For the text-containing cell, return its midpoint in (x, y) coordinate format. 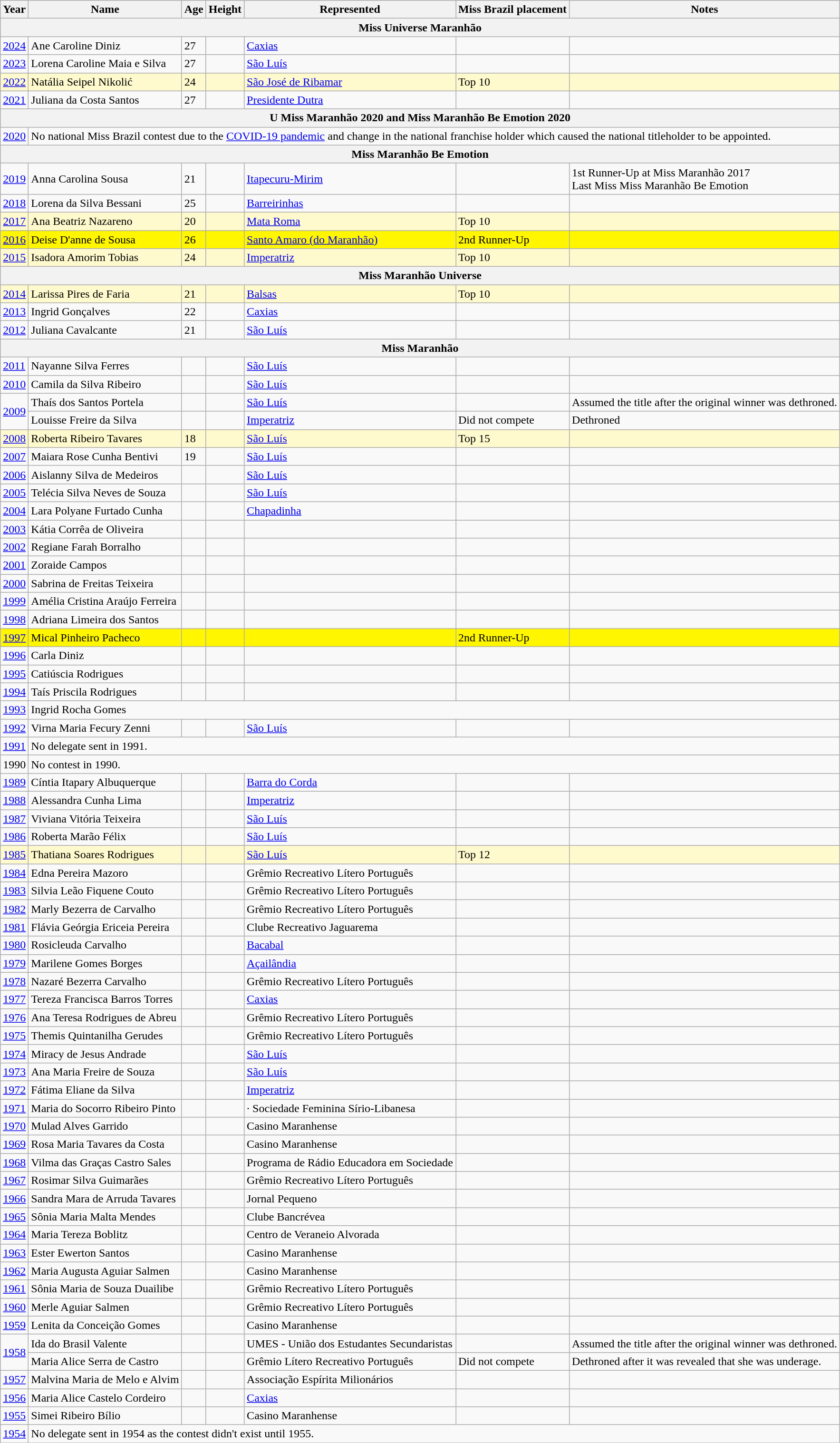
1988 (14, 800)
Ingrid Gonçalves (105, 312)
1977 (14, 999)
Chapadinha (350, 511)
Ana Beatriz Nazareno (105, 221)
Bacabal (350, 945)
Miss Brazil placement (512, 10)
1987 (14, 818)
Malvina Maria de Melo e Alvim (105, 1379)
Juliana Cavalcante (105, 330)
Açailândia (350, 963)
1999 (14, 601)
1960 (14, 1307)
Top 12 (512, 855)
Ana Maria Freire de Souza (105, 1072)
Cíntia Itapary Albuquerque (105, 782)
1959 (14, 1325)
U Miss Maranhão 2020 and Miss Maranhão Be Emotion 2020 (420, 118)
Marilene Gomes Borges (105, 963)
Louisse Freire da Silva (105, 420)
Rosimar Silva Guimarães (105, 1181)
2009 (14, 411)
Alessandra Cunha Lima (105, 800)
1991 (14, 746)
Miss Universe Maranhão (420, 28)
2004 (14, 511)
1979 (14, 963)
Virna Maria Fecury Zenni (105, 728)
Adriana Limeira dos Santos (105, 620)
26 (194, 239)
2015 (14, 258)
Year (14, 10)
2012 (14, 330)
Jornal Pequeno (350, 1199)
Nazaré Bezerra Carvalho (105, 981)
Catiúscia Rodrigues (105, 674)
22 (194, 312)
2003 (14, 529)
1998 (14, 620)
1969 (14, 1144)
1961 (14, 1289)
Maria Augusta Aguiar Salmen (105, 1271)
2002 (14, 547)
1997 (14, 638)
1974 (14, 1054)
Barra do Corda (350, 782)
1996 (14, 656)
1992 (14, 728)
Aislanny Silva de Medeiros (105, 475)
1986 (14, 837)
Notes (705, 10)
1966 (14, 1199)
Ida do Brasil Valente (105, 1343)
Lorena Caroline Maia e Silva (105, 64)
1965 (14, 1217)
1993 (14, 710)
Clube Recreativo Jaguarema (350, 927)
2010 (14, 384)
Mical Pinheiro Pacheco (105, 638)
Maria Alice Castelo Cordeiro (105, 1397)
1958 (14, 1352)
Clube Bancrévea (350, 1217)
Miss Maranhão Be Emotion (420, 154)
1970 (14, 1126)
1968 (14, 1162)
18 (194, 438)
No delegate sent in 1991. (434, 746)
1964 (14, 1235)
Lenita da Conceição Gomes (105, 1325)
1976 (14, 1017)
Larissa Pires de Faria (105, 294)
Dethroned (705, 420)
Associação Espírita Milionários (350, 1379)
No contest in 1990. (434, 764)
UMES - União dos Estudantes Secundaristas (350, 1343)
Natália Seipel Nikolić (105, 82)
1967 (14, 1181)
Maria do Socorro Ribeiro Pinto (105, 1108)
1973 (14, 1072)
1981 (14, 927)
Presidente Dutra (350, 100)
1955 (14, 1416)
1980 (14, 945)
· Sociedade Feminina Sírio-Libanesa (350, 1108)
Ane Caroline Diniz (105, 46)
Programa de Rádio Educadora em Sociedade (350, 1162)
Sônia Maria de Souza Duailibe (105, 1289)
Mata Roma (350, 221)
Themis Quintanilha Gerudes (105, 1036)
Rosa Maria Tavares da Costa (105, 1144)
Edna Pereira Mazoro (105, 873)
Merle Aguiar Salmen (105, 1307)
1985 (14, 855)
Simei Ribeiro Bílio (105, 1416)
Top 15 (512, 438)
Itapecuru-Mirim (350, 179)
Centro de Veraneio Alvorada (350, 1235)
1984 (14, 873)
Amélia Cristina Araújo Ferreira (105, 601)
Miss Maranhão (420, 348)
25 (194, 203)
2017 (14, 221)
São José de Ribamar (350, 82)
Deise D'anne de Sousa (105, 239)
Rosicleuda Carvalho (105, 945)
Thatiana Soares Rodrigues (105, 855)
1994 (14, 692)
2023 (14, 64)
Represented (350, 10)
1990 (14, 764)
Isadora Amorim Tobias (105, 258)
2006 (14, 475)
Maiara Rose Cunha Bentivi (105, 456)
1963 (14, 1253)
Santo Amaro (do Maranhão) (350, 239)
2014 (14, 294)
2008 (14, 438)
2016 (14, 239)
2011 (14, 366)
Fátima Eliane da Silva (105, 1090)
Anna Carolina Sousa (105, 179)
2021 (14, 100)
Sabrina de Freitas Teixeira (105, 583)
Balsas (350, 294)
1957 (14, 1379)
19 (194, 456)
Age (194, 10)
1978 (14, 981)
2018 (14, 203)
Sônia Maria Malta Mendes (105, 1217)
Kátia Corrêa de Oliveira (105, 529)
No delegate sent in 1954 as the contest didn't exist until 1955. (434, 1434)
1954 (14, 1434)
Ester Ewerton Santos (105, 1253)
1972 (14, 1090)
Marly Bezerra de Carvalho (105, 909)
Miss Maranhão Universe (420, 276)
Ingrid Rocha Gomes (434, 710)
Flávia Geórgia Ericeia Pereira (105, 927)
Ana Teresa Rodrigues de Abreu (105, 1017)
1956 (14, 1397)
Height (225, 10)
Mulad Alves Garrido (105, 1126)
1962 (14, 1271)
Dethroned after it was revealed that she was underage. (705, 1361)
2019 (14, 179)
Roberta Ribeiro Tavares (105, 438)
Regiane Farah Borralho (105, 547)
2022 (14, 82)
1983 (14, 891)
1st Runner-Up at Miss Maranhão 2017Last Miss Miss Maranhão Be Emotion (705, 179)
2007 (14, 456)
Sandra Mara de Arruda Tavares (105, 1199)
2001 (14, 565)
Camila da Silva Ribeiro (105, 384)
1971 (14, 1108)
2020 (14, 136)
Lorena da Silva Bessani (105, 203)
Carla Diniz (105, 656)
1989 (14, 782)
Silvia Leão Fiquene Couto (105, 891)
Telécia Silva Neves de Souza (105, 493)
2005 (14, 493)
Tereza Francisca Barros Torres (105, 999)
1995 (14, 674)
20 (194, 221)
Lara Polyane Furtado Cunha (105, 511)
Maria Tereza Boblitz (105, 1235)
1982 (14, 909)
Thaís dos Santos Portela (105, 402)
2000 (14, 583)
Viviana Vitória Teixeira (105, 818)
Vilma das Graças Castro Sales (105, 1162)
1975 (14, 1036)
Zoraide Campos (105, 565)
Juliana da Costa Santos (105, 100)
Roberta Marão Félix (105, 837)
Nayanne Silva Ferres (105, 366)
2013 (14, 312)
Name (105, 10)
Miracy de Jesus Andrade (105, 1054)
Grêmio Lítero Recreativo Português (350, 1361)
2024 (14, 46)
Barreirinhas (350, 203)
Taís Priscila Rodrigues (105, 692)
Maria Alice Serra de Castro (105, 1361)
